Determine the (X, Y) coordinate at the center of the cell enclosing the given text.  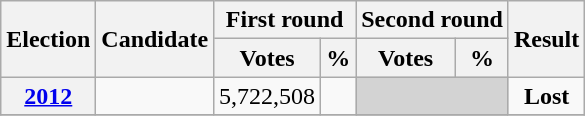
First round (285, 20)
Candidate (155, 39)
Second round (432, 20)
Election (48, 39)
Result (546, 39)
Lost (546, 96)
5,722,508 (268, 96)
2012 (48, 96)
